Detect which cell encompasses the target text, then output its (X, Y) center coordinate. 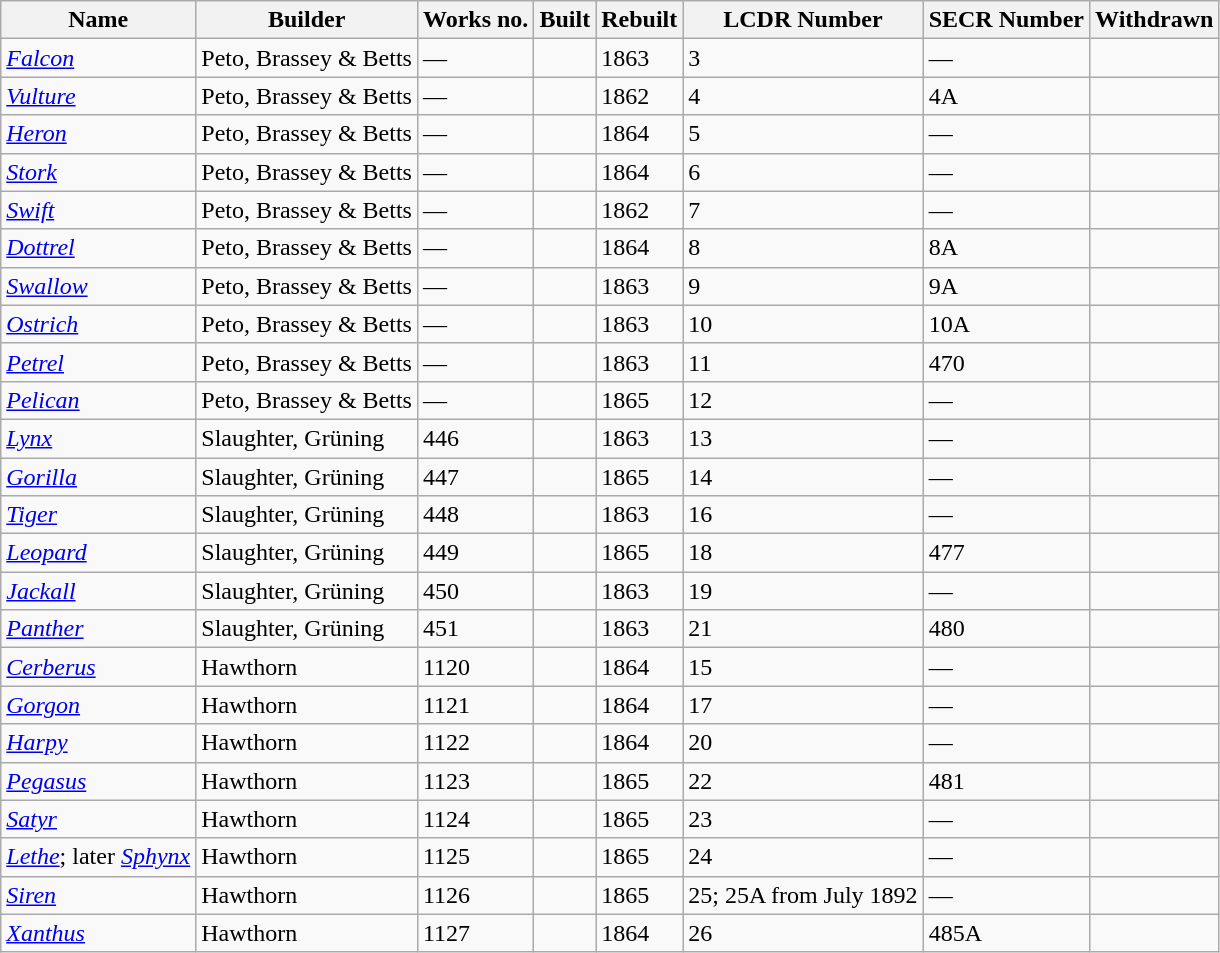
9 (803, 286)
Rebuilt (640, 20)
Siren (98, 895)
25; 25A from July 1892 (803, 895)
5 (803, 134)
485A (1006, 933)
450 (475, 591)
4A (1006, 96)
Pelican (98, 400)
6 (803, 172)
448 (475, 515)
447 (475, 477)
8 (803, 248)
Withdrawn (1154, 20)
SECR Number (1006, 20)
26 (803, 933)
16 (803, 515)
Swift (98, 210)
Ostrich (98, 324)
Lynx (98, 438)
Works no. (475, 20)
Petrel (98, 362)
Dottrel (98, 248)
Pegasus (98, 781)
14 (803, 477)
12 (803, 400)
Satyr (98, 819)
Tiger (98, 515)
15 (803, 667)
8A (1006, 248)
22 (803, 781)
21 (803, 629)
446 (475, 438)
9A (1006, 286)
451 (475, 629)
Falcon (98, 58)
Swallow (98, 286)
24 (803, 857)
3 (803, 58)
Jackall (98, 591)
Builder (307, 20)
18 (803, 553)
Stork (98, 172)
Gorilla (98, 477)
Heron (98, 134)
11 (803, 362)
Panther (98, 629)
10 (803, 324)
481 (1006, 781)
17 (803, 705)
1122 (475, 743)
4 (803, 96)
13 (803, 438)
Built (565, 20)
480 (1006, 629)
Leopard (98, 553)
449 (475, 553)
1124 (475, 819)
Cerberus (98, 667)
1125 (475, 857)
477 (1006, 553)
Harpy (98, 743)
20 (803, 743)
10A (1006, 324)
19 (803, 591)
Name (98, 20)
23 (803, 819)
7 (803, 210)
1120 (475, 667)
Vulture (98, 96)
LCDR Number (803, 20)
1126 (475, 895)
Gorgon (98, 705)
470 (1006, 362)
1127 (475, 933)
Xanthus (98, 933)
1121 (475, 705)
1123 (475, 781)
Lethe; later Sphynx (98, 857)
